Capture the cell that displays the provided text and extract its (X, Y) central coordinate. 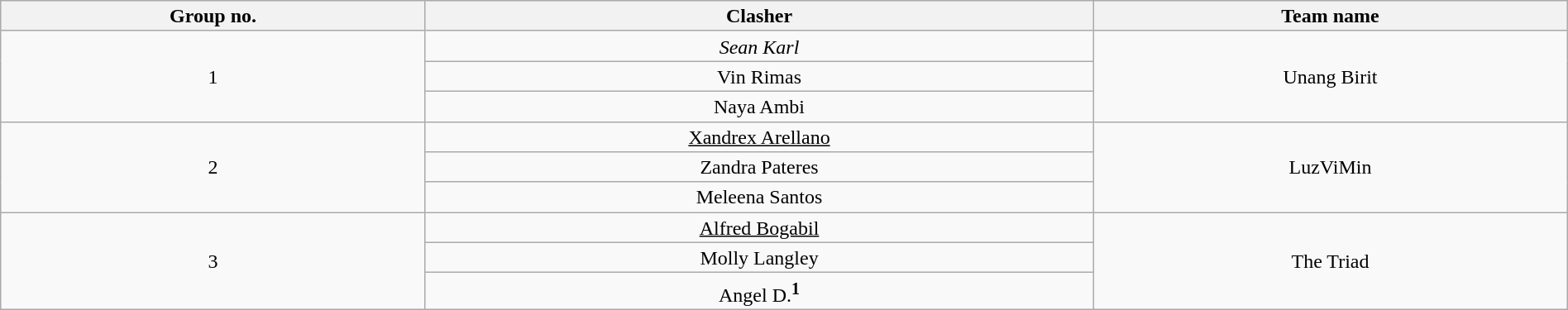
Naya Ambi (759, 106)
The Triad (1331, 261)
Team name (1331, 17)
Meleena Santos (759, 197)
LuzViMin (1331, 167)
Molly Langley (759, 258)
Sean Karl (759, 46)
2 (213, 167)
Alfred Bogabil (759, 228)
Xandrex Arellano (759, 137)
Vin Rimas (759, 76)
Zandra Pateres (759, 167)
Clasher (759, 17)
Unang Birit (1331, 76)
3 (213, 261)
1 (213, 76)
Group no. (213, 17)
Angel D.1 (759, 291)
